Determine the [x, y] coordinate at the center of the cell enclosing the given text.  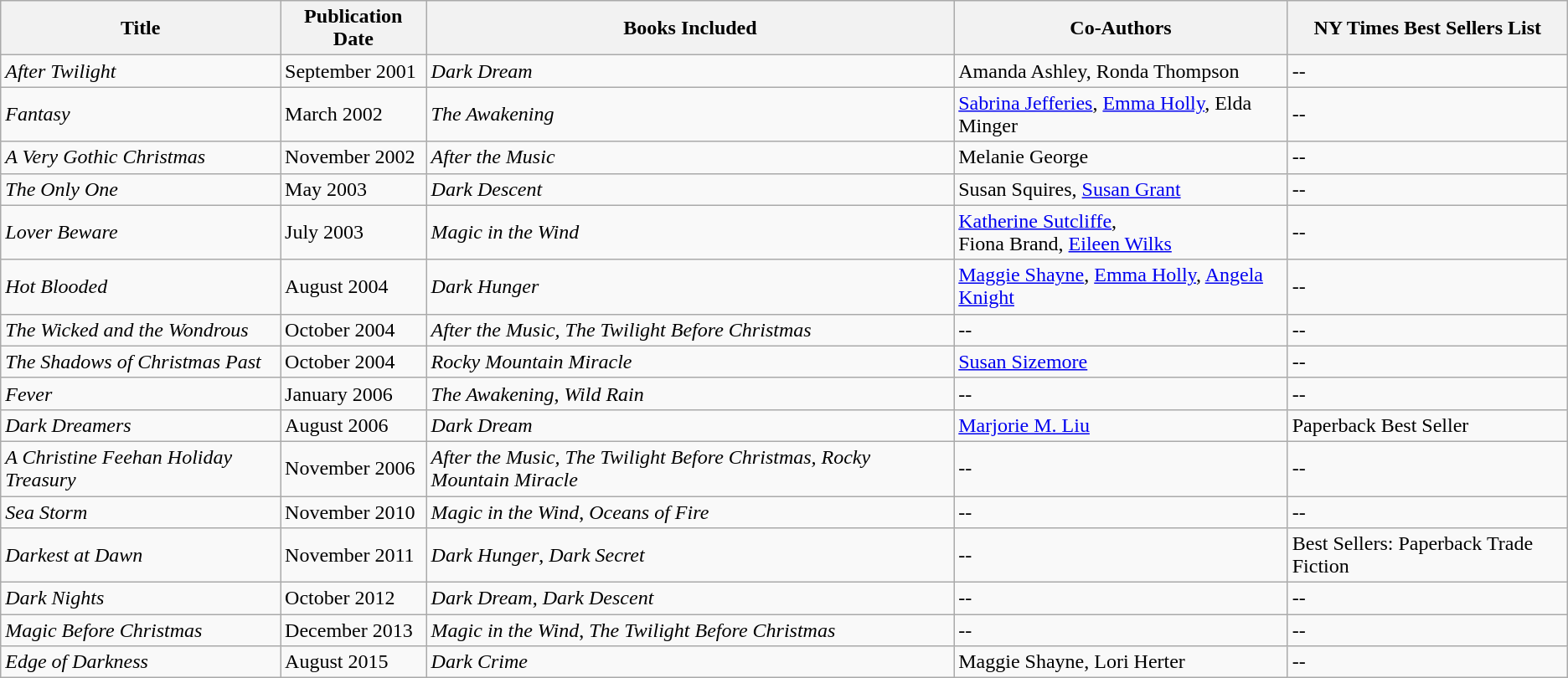
Title [141, 28]
A Christine Feehan Holiday Treasury [141, 469]
September 2001 [353, 71]
After the Music, The Twilight Before Christmas [690, 330]
Dark Nights [141, 598]
After the Music [690, 157]
The Only One [141, 189]
Dark Dreamers [141, 425]
NY Times Best Sellers List [1427, 28]
Sea Storm [141, 511]
November 2002 [353, 157]
A Very Gothic Christmas [141, 157]
Fantasy [141, 114]
Magic Before Christmas [141, 630]
Magic in the Wind [690, 233]
Darkest at Dawn [141, 556]
The Awakening, Wild Rain [690, 393]
Edge of Darkness [141, 662]
August 2006 [353, 425]
March 2002 [353, 114]
Maggie Shayne, Lori Herter [1121, 662]
Best Sellers: Paperback Trade Fiction [1427, 556]
October 2012 [353, 598]
December 2013 [353, 630]
August 2015 [353, 662]
Marjorie M. Liu [1121, 425]
Books Included [690, 28]
Maggie Shayne, Emma Holly, Angela Knight [1121, 286]
May 2003 [353, 189]
Susan Squires, Susan Grant [1121, 189]
Rocky Mountain Miracle [690, 362]
July 2003 [353, 233]
The Awakening [690, 114]
Lover Beware [141, 233]
The Wicked and the Wondrous [141, 330]
November 2010 [353, 511]
January 2006 [353, 393]
Susan Sizemore [1121, 362]
After the Music, The Twilight Before Christmas, Rocky Mountain Miracle [690, 469]
After Twilight [141, 71]
Melanie George [1121, 157]
August 2004 [353, 286]
Katherine Sutcliffe,Fiona Brand, Eileen Wilks [1121, 233]
Publication Date [353, 28]
Dark Hunger, Dark Secret [690, 556]
Dark Hunger [690, 286]
November 2011 [353, 556]
Amanda Ashley, Ronda Thompson [1121, 71]
Fever [141, 393]
Paperback Best Seller [1427, 425]
The Shadows of Christmas Past [141, 362]
Magic in the Wind, Oceans of Fire [690, 511]
Magic in the Wind, The Twilight Before Christmas [690, 630]
Dark Descent [690, 189]
Dark Dream, Dark Descent [690, 598]
Hot Blooded [141, 286]
November 2006 [353, 469]
Co-Authors [1121, 28]
Dark Crime [690, 662]
Sabrina Jefferies, Emma Holly, Elda Minger [1121, 114]
